Identify which cell holds the provided text, then report its [X, Y] central coordinate. 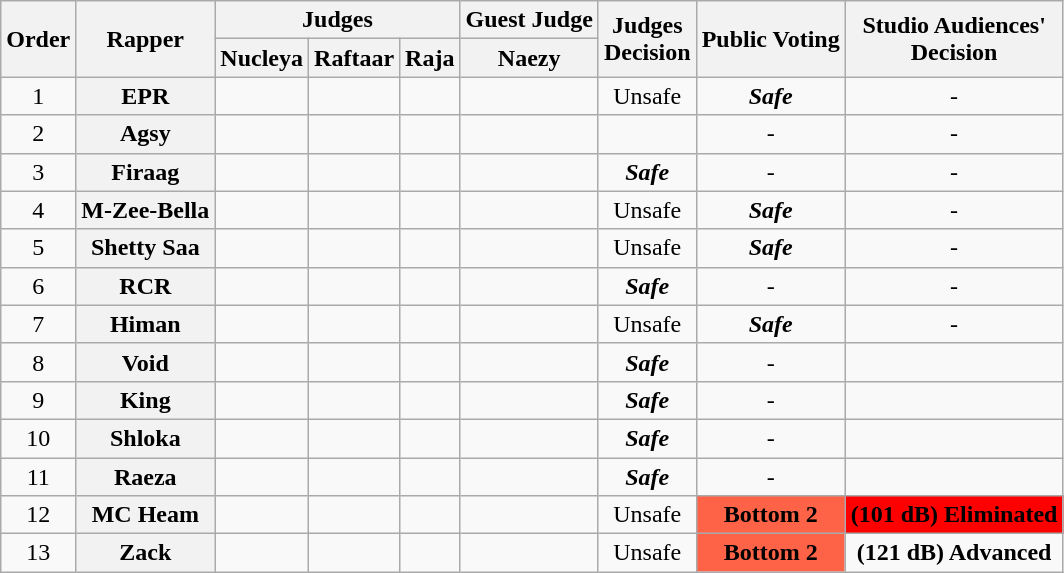
9 [38, 400]
Public Voting [770, 39]
RCR [146, 286]
Nucleya [262, 58]
11 [38, 477]
Zack [146, 553]
Firaag [146, 172]
Agsy [146, 134]
EPR [146, 96]
King [146, 400]
Raftaar [354, 58]
8 [38, 362]
Judges [338, 20]
2 [38, 134]
(121 dB) Advanced [954, 553]
4 [38, 210]
Studio Audiences'Decision [954, 39]
Naezy [529, 58]
1 [38, 96]
5 [38, 248]
Shetty Saa [146, 248]
Void [146, 362]
Order [38, 39]
10 [38, 438]
Himan [146, 324]
M-Zee-Bella [146, 210]
13 [38, 553]
12 [38, 515]
Raeza [146, 477]
3 [38, 172]
Guest Judge [529, 20]
JudgesDecision [647, 39]
MC Heam [146, 515]
Raja [430, 58]
7 [38, 324]
(101 dB) Eliminated [954, 515]
Rapper [146, 39]
6 [38, 286]
Shloka [146, 438]
